From the cell containing the given text, extract its center point as (X, Y) coordinate. 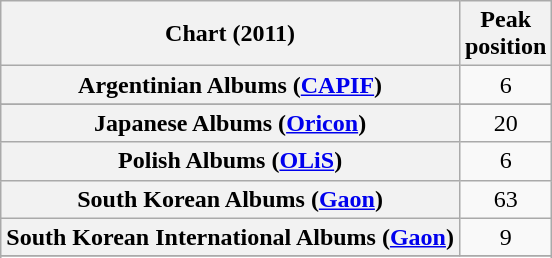
Japanese Albums (Oricon) (230, 123)
63 (505, 199)
South Korean International Albums (Gaon) (230, 237)
Polish Albums (OLiS) (230, 161)
20 (505, 123)
Chart (2011) (230, 34)
Argentinian Albums (CAPIF) (230, 85)
9 (505, 237)
Peakposition (505, 34)
South Korean Albums (Gaon) (230, 199)
